Capture the cell that displays the provided text and extract its (X, Y) central coordinate. 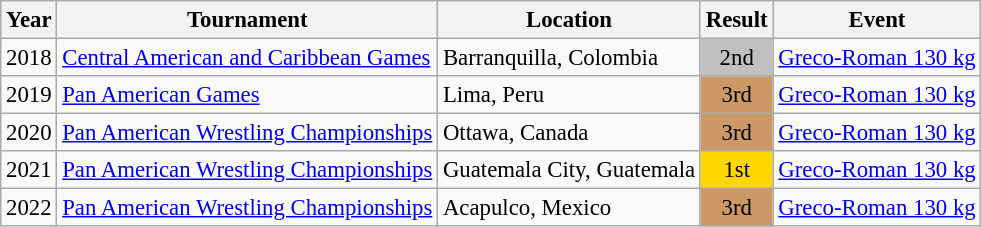
Acapulco, Mexico (570, 208)
Central American and Caribbean Games (248, 58)
2022 (29, 208)
Tournament (248, 20)
Result (736, 20)
Event (877, 20)
1st (736, 170)
Pan American Games (248, 95)
2nd (736, 58)
2019 (29, 95)
2021 (29, 170)
Barranquilla, Colombia (570, 58)
Lima, Peru (570, 95)
2020 (29, 133)
Year (29, 20)
Guatemala City, Guatemala (570, 170)
2018 (29, 58)
Location (570, 20)
Ottawa, Canada (570, 133)
